Locate the cell with the specified text and output its (x, y) center coordinate. 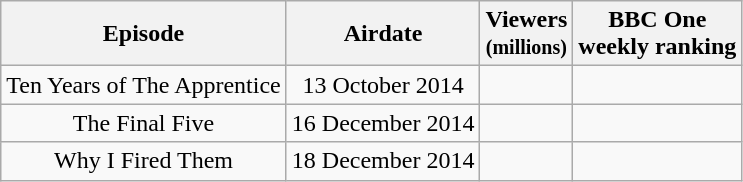
16 December 2014 (383, 123)
Airdate (383, 34)
Viewers(millions) (526, 34)
The Final Five (144, 123)
Episode (144, 34)
13 October 2014 (383, 85)
BBC Oneweekly ranking (658, 34)
Ten Years of The Apprentice (144, 85)
Why I Fired Them (144, 161)
18 December 2014 (383, 161)
